Find where the given text appears and provide that cell's center as [X, Y] coordinate. 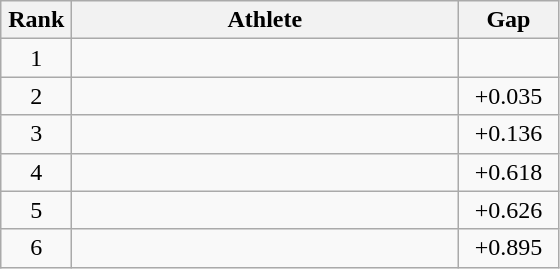
Athlete [265, 20]
+0.136 [508, 134]
+0.035 [508, 96]
5 [36, 210]
Rank [36, 20]
1 [36, 58]
+0.626 [508, 210]
6 [36, 248]
Gap [508, 20]
4 [36, 172]
3 [36, 134]
+0.895 [508, 248]
2 [36, 96]
+0.618 [508, 172]
